Search for the cell housing the specified text and yield its (X, Y) center coordinate. 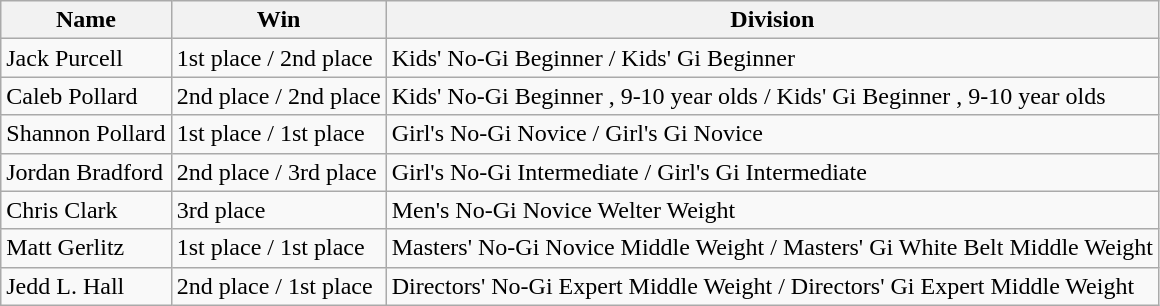
Directors' No-Gi Expert Middle Weight / Directors' Gi Expert Middle Weight (772, 286)
Jedd L. Hall (86, 286)
2nd place / 2nd place (278, 96)
Division (772, 20)
Chris Clark (86, 210)
Men's No-Gi Novice Welter Weight (772, 210)
Win (278, 20)
Girl's No-Gi Novice / Girl's Gi Novice (772, 134)
Masters' No-Gi Novice Middle Weight / Masters' Gi White Belt Middle Weight (772, 248)
Matt Gerlitz (86, 248)
2nd place / 1st place (278, 286)
Caleb Pollard (86, 96)
Girl's No-Gi Intermediate / Girl's Gi Intermediate (772, 172)
Shannon Pollard (86, 134)
3rd place (278, 210)
Jack Purcell (86, 58)
Jordan Bradford (86, 172)
2nd place / 3rd place (278, 172)
1st place / 2nd place (278, 58)
Kids' No-Gi Beginner , 9-10 year olds / Kids' Gi Beginner , 9-10 year olds (772, 96)
Name (86, 20)
Kids' No-Gi Beginner / Kids' Gi Beginner (772, 58)
